Return (x, y) of the center of cell containing provided text 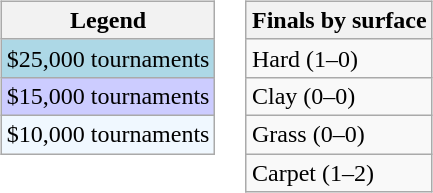
$10,000 tournaments (108, 134)
Clay (0–0) (339, 96)
$25,000 tournaments (108, 58)
$15,000 tournaments (108, 96)
Hard (1–0) (339, 58)
Carpet (1–2) (339, 173)
Legend (108, 20)
Grass (0–0) (339, 134)
Finals by surface (339, 20)
